Detect which cell encompasses the target text, then output its (x, y) center coordinate. 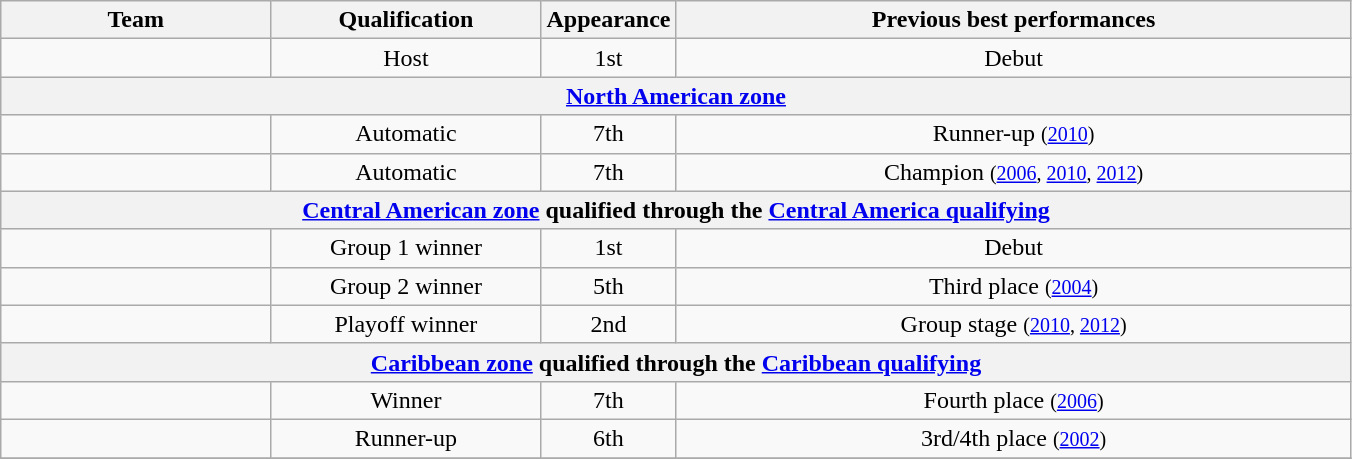
Third place (2004) (1014, 286)
Fourth place (2006) (1014, 400)
Group 1 winner (406, 248)
3rd/4th place (2002) (1014, 438)
Group 2 winner (406, 286)
Caribbean zone qualified through the Caribbean qualifying (676, 362)
6th (608, 438)
North American zone (676, 96)
Qualification (406, 20)
Previous best performances (1014, 20)
Host (406, 58)
Playoff winner (406, 324)
Team (136, 20)
Champion (2006, 2010, 2012) (1014, 172)
Central American zone qualified through the Central America qualifying (676, 210)
Winner (406, 400)
Runner-up (2010) (1014, 134)
Appearance (608, 20)
2nd (608, 324)
Group stage (2010, 2012) (1014, 324)
Runner-up (406, 438)
5th (608, 286)
